Identify which cell holds the provided text, then report its [x, y] central coordinate. 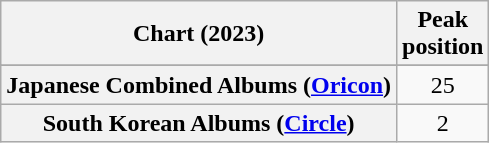
2 [443, 123]
Chart (2023) [199, 34]
Japanese Combined Albums (Oricon) [199, 85]
25 [443, 85]
Peakposition [443, 34]
South Korean Albums (Circle) [199, 123]
